Identify which cell holds the provided text, then report its [X, Y] central coordinate. 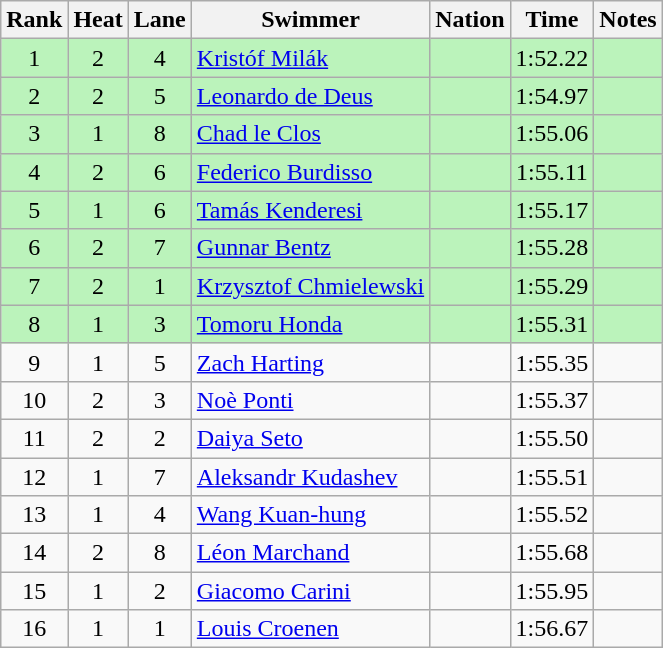
1:55.51 [552, 477]
14 [34, 553]
16 [34, 629]
Daiya Seto [310, 438]
Lane [160, 20]
1:55.37 [552, 400]
Giacomo Carini [310, 591]
Time [552, 20]
Louis Croenen [310, 629]
Notes [628, 20]
Zach Harting [310, 362]
Gunnar Bentz [310, 248]
1:55.35 [552, 362]
1:55.95 [552, 591]
Federico Burdisso [310, 172]
Krzysztof Chmielewski [310, 286]
Nation [470, 20]
10 [34, 400]
1:55.31 [552, 324]
1:52.22 [552, 58]
1:55.28 [552, 248]
1:55.52 [552, 515]
12 [34, 477]
1:56.67 [552, 629]
Tomoru Honda [310, 324]
13 [34, 515]
Kristóf Milák [310, 58]
9 [34, 362]
Swimmer [310, 20]
1:55.06 [552, 134]
Rank [34, 20]
1:55.68 [552, 553]
Tamás Kenderesi [310, 210]
1:55.29 [552, 286]
Heat [98, 20]
Noè Ponti [310, 400]
11 [34, 438]
Léon Marchand [310, 553]
1:54.97 [552, 96]
1:55.11 [552, 172]
Wang Kuan-hung [310, 515]
Chad le Clos [310, 134]
15 [34, 591]
Leonardo de Deus [310, 96]
Aleksandr Kudashev [310, 477]
1:55.50 [552, 438]
1:55.17 [552, 210]
